Search for the cell housing the specified text and yield its (X, Y) center coordinate. 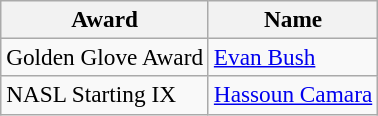
Evan Bush (292, 57)
Name (292, 19)
NASL Starting IX (105, 95)
Hassoun Camara (292, 95)
Golden Glove Award (105, 57)
Award (105, 19)
